Determine the (x, y) coordinate at the center of the cell enclosing the given text.  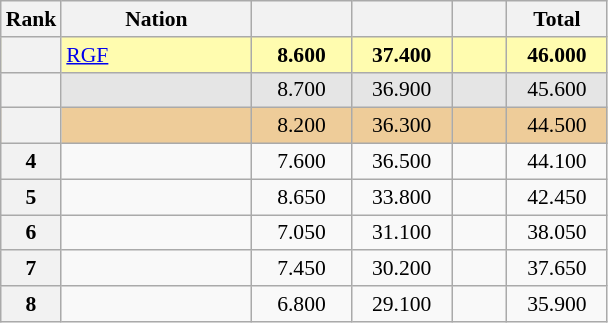
Rank (32, 19)
37.400 (402, 55)
31.100 (402, 233)
8.600 (301, 55)
36.300 (402, 126)
8.700 (301, 90)
5 (32, 197)
36.500 (402, 162)
7.600 (301, 162)
Total (557, 19)
42.450 (557, 197)
8.200 (301, 126)
33.800 (402, 197)
7.050 (301, 233)
44.500 (557, 126)
8 (32, 304)
30.200 (402, 269)
7.450 (301, 269)
35.900 (557, 304)
38.050 (557, 233)
44.100 (557, 162)
Nation (156, 19)
45.600 (557, 90)
37.650 (557, 269)
36.900 (402, 90)
46.000 (557, 55)
8.650 (301, 197)
6 (32, 233)
7 (32, 269)
4 (32, 162)
6.800 (301, 304)
29.100 (402, 304)
RGF (156, 55)
